From the cell containing the given text, extract its center point as [X, Y] coordinate. 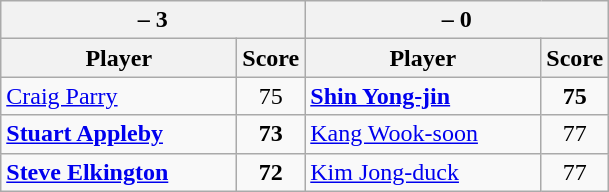
Kim Jong-duck [423, 172]
– 0 [457, 20]
– 3 [153, 20]
Craig Parry [119, 96]
Stuart Appleby [119, 134]
73 [271, 134]
Shin Yong-jin [423, 96]
Steve Elkington [119, 172]
Kang Wook-soon [423, 134]
72 [271, 172]
